From the cell containing the given text, extract its center point as (X, Y) coordinate. 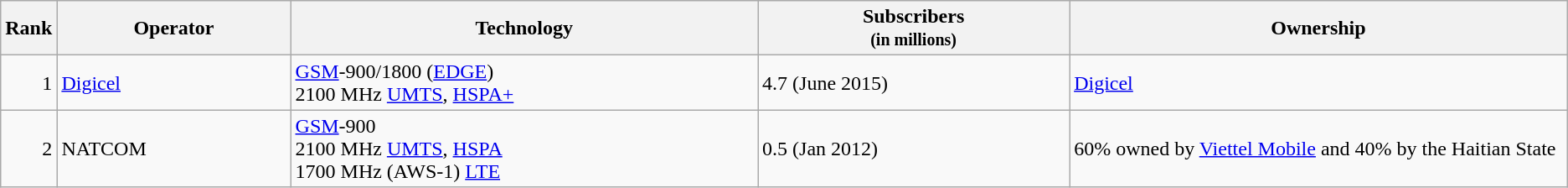
Ownership (1318, 29)
GSM-900/1800 (EDGE)2100 MHz UMTS, HSPA+ (524, 82)
60% owned by Viettel Mobile and 40% by the Haitian State (1318, 149)
GSM-9002100 MHz UMTS, HSPA1700 MHz (AWS-1) LTE (524, 149)
2 (28, 149)
NATCOM (174, 149)
1 (28, 82)
Operator (174, 29)
Subscribers(in millions) (914, 29)
0.5 (Jan 2012) (914, 149)
4.7 (June 2015) (914, 82)
Rank (28, 29)
Technology (524, 29)
